Return [x, y] of the center of cell containing provided text 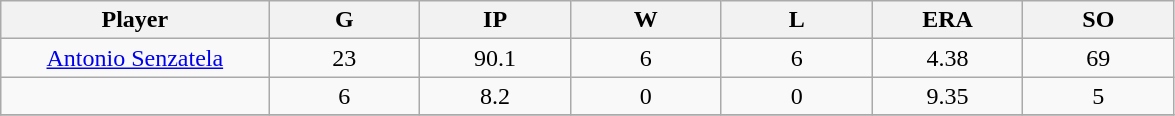
L [796, 20]
4.38 [948, 58]
23 [344, 58]
Antonio Senzatela [135, 58]
9.35 [948, 96]
W [646, 20]
8.2 [496, 96]
5 [1098, 96]
G [344, 20]
90.1 [496, 58]
69 [1098, 58]
ERA [948, 20]
Player [135, 20]
SO [1098, 20]
IP [496, 20]
